Return the (X, Y) coordinate for the center point of the cell that contains the specified text.  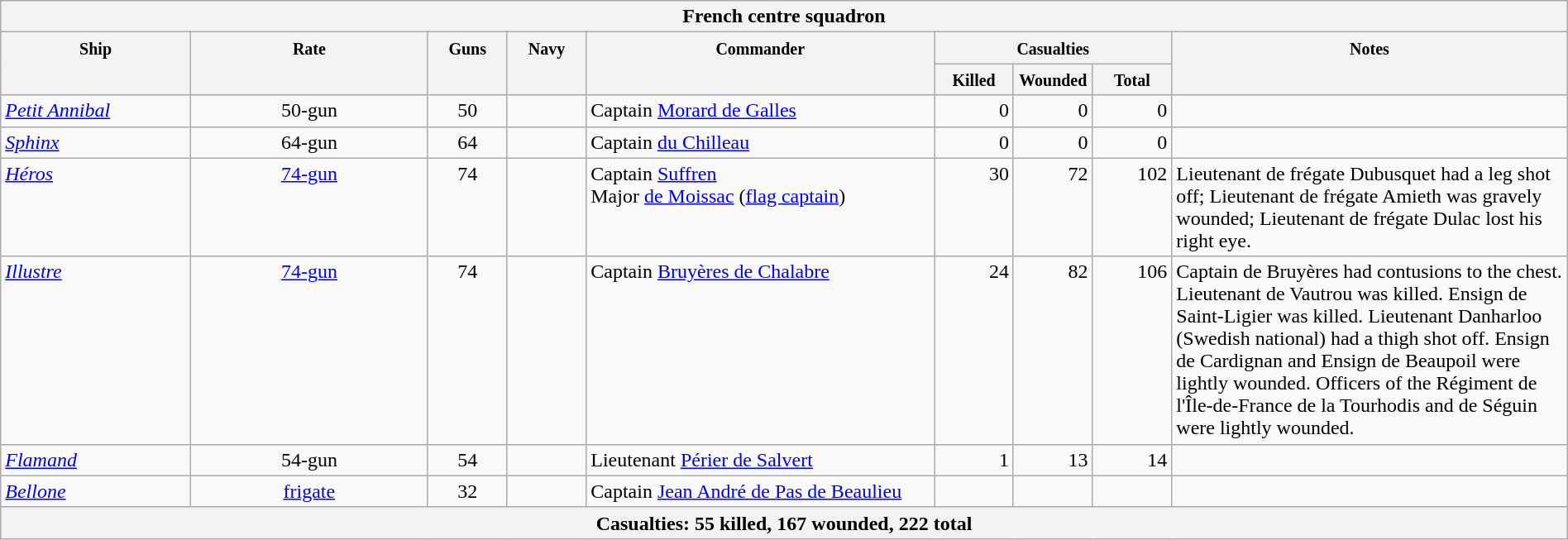
Notes (1370, 64)
Lieutenant de frégate Dubusquet had a leg shot off; Lieutenant de frégate Amieth was gravely wounded; Lieutenant de frégate Dulac lost his right eye. (1370, 207)
Flamand (96, 460)
14 (1132, 460)
Héros (96, 207)
Ship (96, 64)
Bellone (96, 491)
Captain Morard de Galles (761, 111)
Captain du Chilleau (761, 142)
Captain Jean André de Pas de Beaulieu (761, 491)
Rate (309, 64)
Captain Bruyères de Chalabre (761, 351)
54-gun (309, 460)
106 (1132, 351)
Killed (974, 79)
Navy (547, 64)
Lieutenant Périer de Salvert (761, 460)
13 (1053, 460)
Sphinx (96, 142)
Wounded (1053, 79)
54 (467, 460)
72 (1053, 207)
Casualties (1054, 48)
French centre squadron (784, 17)
Commander (761, 64)
50-gun (309, 111)
30 (974, 207)
1 (974, 460)
102 (1132, 207)
Total (1132, 79)
frigate (309, 491)
Petit Annibal (96, 111)
24 (974, 351)
32 (467, 491)
Captain SuffrenMajor de Moissac (flag captain) (761, 207)
64-gun (309, 142)
Illustre (96, 351)
Guns (467, 64)
64 (467, 142)
Casualties: 55 killed, 167 wounded, 222 total (784, 523)
82 (1053, 351)
50 (467, 111)
